Scan for the cell matching the given text and deliver its [x, y] coordinate at center. 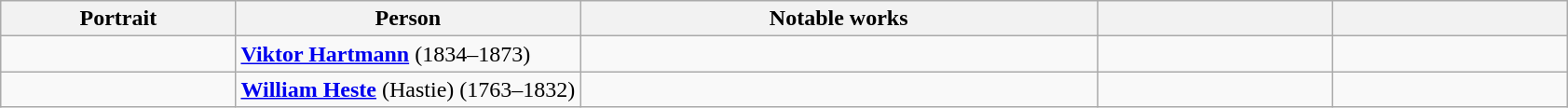
Notable works [839, 19]
William Heste (Hastie) (1763–1832) [408, 89]
Portrait [118, 19]
Person [408, 19]
Viktor Hartmann (1834–1873) [408, 54]
